Search for the cell housing the specified text and yield its [X, Y] center coordinate. 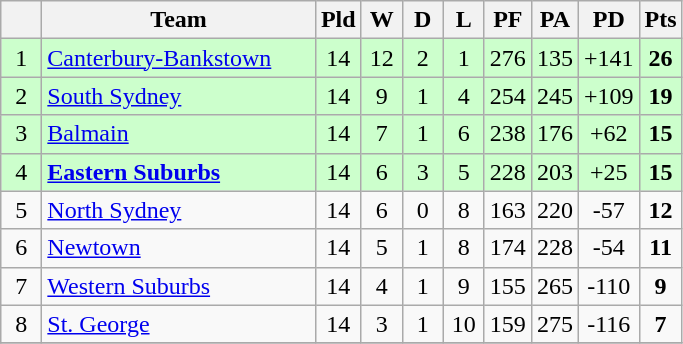
265 [554, 286]
275 [554, 324]
155 [508, 286]
174 [508, 248]
PF [508, 20]
PD [608, 20]
254 [508, 96]
+25 [608, 172]
-57 [608, 210]
D [422, 20]
11 [660, 248]
10 [464, 324]
L [464, 20]
-116 [608, 324]
Western Suburbs [179, 286]
Pld [338, 20]
Pts [660, 20]
+62 [608, 134]
St. George [179, 324]
Newtown [179, 248]
220 [554, 210]
159 [508, 324]
-54 [608, 248]
203 [554, 172]
W [382, 20]
+109 [608, 96]
-110 [608, 286]
Eastern Suburbs [179, 172]
Team [179, 20]
North Sydney [179, 210]
Balmain [179, 134]
PA [554, 20]
19 [660, 96]
0 [422, 210]
238 [508, 134]
176 [554, 134]
245 [554, 96]
26 [660, 58]
276 [508, 58]
South Sydney [179, 96]
Canterbury-Bankstown [179, 58]
+141 [608, 58]
135 [554, 58]
163 [508, 210]
